Determine the [X, Y] coordinate at the center of the cell enclosing the given text.  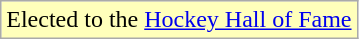
Elected to the Hockey Hall of Fame [179, 20]
